Determine the [x, y] coordinate at the center of the cell enclosing the given text.  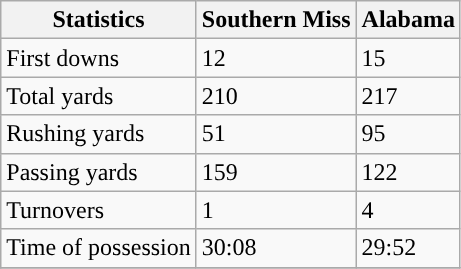
1 [276, 210]
30:08 [276, 248]
Rushing yards [99, 134]
Passing yards [99, 172]
First downs [99, 58]
95 [408, 134]
217 [408, 96]
51 [276, 134]
Statistics [99, 20]
Alabama [408, 20]
12 [276, 58]
4 [408, 210]
29:52 [408, 248]
210 [276, 96]
Turnovers [99, 210]
122 [408, 172]
15 [408, 58]
Time of possession [99, 248]
159 [276, 172]
Total yards [99, 96]
Southern Miss [276, 20]
